Determine the (X, Y) coordinate at the center of the cell enclosing the given text.  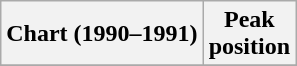
Chart (1990–1991) (102, 34)
Peakposition (249, 34)
